From the cell containing the given text, extract its center point as (x, y) coordinate. 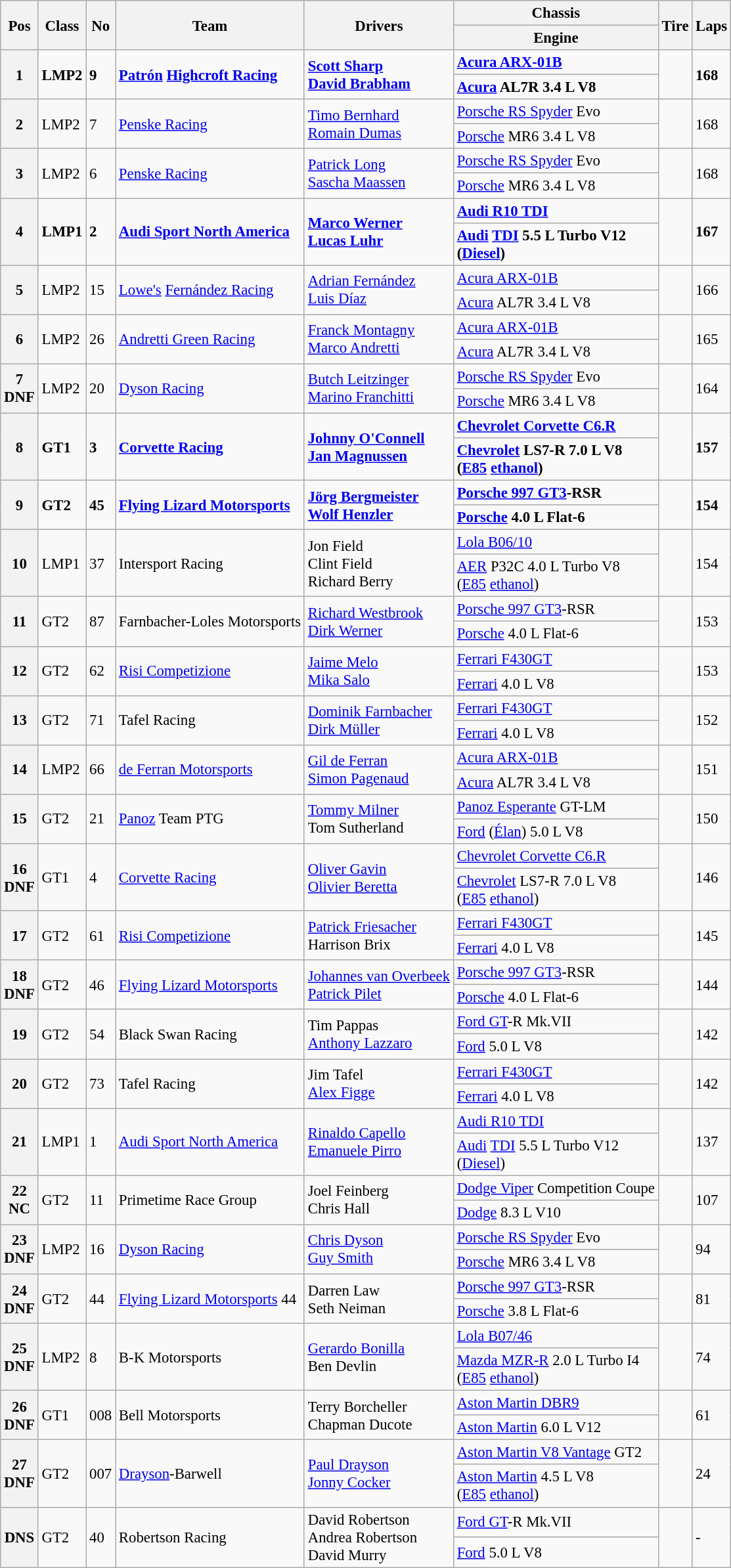
152 (712, 720)
Farnbacher-Loles Motorsports (210, 621)
44 (101, 1299)
157 (712, 446)
16 (101, 1249)
45 (101, 506)
26 (101, 339)
Rinaldo Capello Emanuele Pirro (378, 1142)
Aston Martin DBR9 (556, 1403)
Andretti Green Racing (210, 339)
Lola B06/10 (556, 542)
Ford (Élan) 5.0 L V8 (556, 831)
Flying Lizard Motorsports 44 (210, 1299)
Oliver Gavin Olivier Beretta (378, 877)
Jim Tafel Alex Figge (378, 1083)
27DNF (20, 1473)
7DNF (20, 389)
81 (712, 1299)
AER P32C 4.0 L Turbo V8(E85 ethanol) (556, 575)
Pos (20, 25)
16DNF (20, 877)
Gerardo Bonilla Ben Devlin (378, 1357)
Joel Feinberg Chris Hall (378, 1200)
Patrick Long Sascha Maassen (378, 173)
Paul Drayson Jonny Cocker (378, 1473)
Bell Motorsports (210, 1416)
Mazda MZR-R 2.0 L Turbo I4(E85 ethanol) (556, 1370)
Jaime Melo Mika Salo (378, 671)
7 (101, 123)
Johnny O'Connell Jan Magnussen (378, 446)
008 (101, 1416)
de Ferran Motorsports (210, 770)
24DNF (20, 1299)
107 (712, 1200)
164 (712, 389)
19 (20, 1035)
Terry Borcheller Chapman Ducote (378, 1416)
DNS (20, 1537)
54 (101, 1035)
14 (20, 770)
165 (712, 339)
Team (210, 25)
18DNF (20, 985)
B-K Motorsports (210, 1357)
David Robertson Andrea Robertson David Murry (378, 1537)
24 (712, 1473)
Porsche 3.8 L Flat-6 (556, 1311)
167 (712, 232)
No (101, 25)
Johannes van Overbeek Patrick Pilet (378, 985)
Drayson-Barwell (210, 1473)
46 (101, 985)
Dodge 8.3 L V10 (556, 1213)
Aston Martin 6.0 L V12 (556, 1427)
Chris Dyson Guy Smith (378, 1249)
145 (712, 935)
Class (62, 25)
Darren Law Seth Neiman (378, 1299)
150 (712, 819)
Aston Martin 4.5 L V8(E85 ethanol) (556, 1487)
74 (712, 1357)
40 (101, 1537)
Tim Pappas Anthony Lazzaro (378, 1035)
Aston Martin V8 Vantage GT2 (556, 1452)
Patrón Highcroft Racing (210, 75)
Lowe's Fernández Racing (210, 290)
146 (712, 877)
Tire (675, 25)
- (712, 1537)
Laps (712, 25)
73 (101, 1083)
Panoz Esperante GT-LM (556, 807)
144 (712, 985)
Patrick Friesacher Harrison Brix (378, 935)
Chassis (556, 13)
66 (101, 770)
5 (20, 290)
12 (20, 671)
Gil de Ferran Simon Pagenaud (378, 770)
25DNF (20, 1357)
94 (712, 1249)
Drivers (378, 25)
Adrian Fernández Luis Díaz (378, 290)
Tommy Milner Tom Sutherland (378, 819)
37 (101, 563)
23DNF (20, 1249)
26DNF (20, 1416)
Dominik Farnbacher Dirk Müller (378, 720)
Jörg Bergmeister Wolf Henzler (378, 506)
Timo Bernhard Romain Dumas (378, 123)
Robertson Racing (210, 1537)
166 (712, 290)
Intersport Racing (210, 563)
Jon Field Clint Field Richard Berry (378, 563)
Primetime Race Group (210, 1200)
Marco Werner Lucas Luhr (378, 232)
Richard Westbrook Dirk Werner (378, 621)
Scott Sharp David Brabham (378, 75)
007 (101, 1473)
62 (101, 671)
87 (101, 621)
Franck Montagny Marco Andretti (378, 339)
10 (20, 563)
71 (101, 720)
17 (20, 935)
Dodge Viper Competition Coupe (556, 1188)
22NC (20, 1200)
Panoz Team PTG (210, 819)
Lola B07/46 (556, 1336)
Engine (556, 38)
Butch Leitzinger Marino Franchitti (378, 389)
151 (712, 770)
Black Swan Racing (210, 1035)
13 (20, 720)
137 (712, 1142)
